Detect which cell encompasses the target text, then output its [x, y] center coordinate. 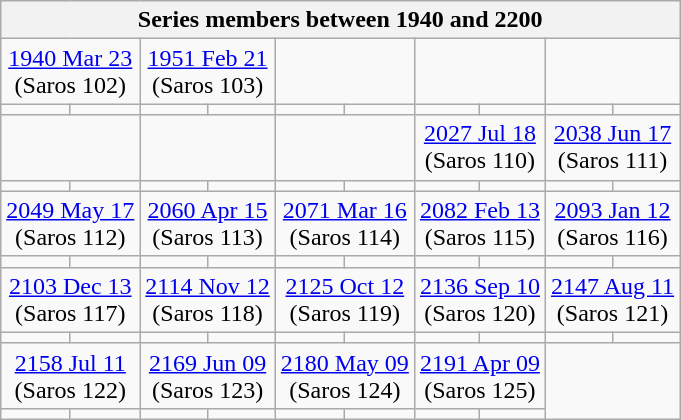
2103 Dec 13(Saros 117) [70, 300]
2027 Jul 18(Saros 110) [480, 148]
2158 Jul 11(Saros 122) [70, 376]
2136 Sep 10(Saros 120) [480, 300]
2071 Mar 16(Saros 114) [344, 224]
2093 Jan 12(Saros 116) [612, 224]
2038 Jun 17(Saros 111) [612, 148]
2180 May 09(Saros 124) [344, 376]
2147 Aug 11(Saros 121) [612, 300]
2114 Nov 12(Saros 118) [208, 300]
1951 Feb 21(Saros 103) [208, 72]
1940 Mar 23(Saros 102) [70, 72]
2060 Apr 15(Saros 113) [208, 224]
2169 Jun 09(Saros 123) [208, 376]
2191 Apr 09(Saros 125) [480, 376]
Series members between 1940 and 2200 [340, 20]
2049 May 17(Saros 112) [70, 224]
2125 Oct 12(Saros 119) [344, 300]
2082 Feb 13(Saros 115) [480, 224]
